Detect which cell encompasses the target text, then output its (x, y) center coordinate. 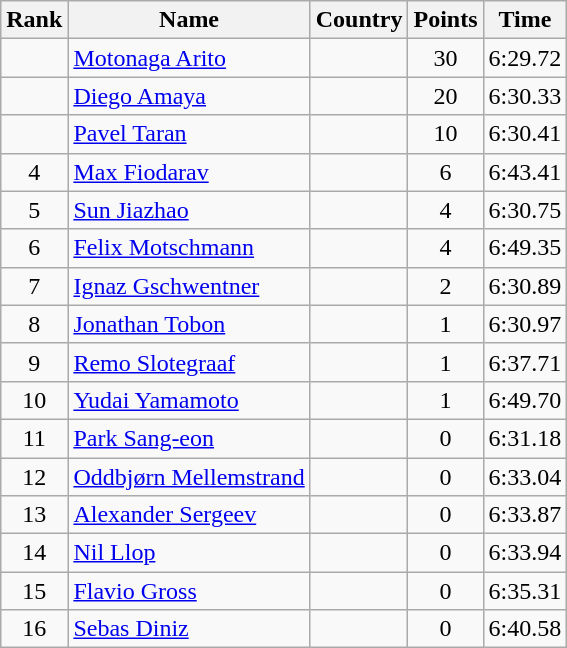
12 (34, 477)
Ignaz Gschwentner (189, 286)
Country (359, 20)
7 (34, 286)
6:33.94 (525, 553)
15 (34, 591)
6:35.31 (525, 591)
5 (34, 210)
Sun Jiazhao (189, 210)
13 (34, 515)
6:33.04 (525, 477)
Flavio Gross (189, 591)
11 (34, 438)
9 (34, 362)
6:33.87 (525, 515)
Max Fiodarav (189, 172)
Yudai Yamamoto (189, 400)
Remo Slotegraaf (189, 362)
20 (446, 96)
6:43.41 (525, 172)
Pavel Taran (189, 134)
Motonaga Arito (189, 58)
6:30.89 (525, 286)
6:31.18 (525, 438)
Nil Llop (189, 553)
8 (34, 324)
6:37.71 (525, 362)
2 (446, 286)
6:29.72 (525, 58)
Sebas Diniz (189, 629)
Felix Motschmann (189, 248)
Name (189, 20)
6:30.75 (525, 210)
6:49.35 (525, 248)
6:40.58 (525, 629)
16 (34, 629)
Time (525, 20)
Oddbjørn Mellemstrand (189, 477)
Park Sang-eon (189, 438)
6:30.97 (525, 324)
30 (446, 58)
6:49.70 (525, 400)
Alexander Sergeev (189, 515)
Diego Amaya (189, 96)
Points (446, 20)
Rank (34, 20)
6:30.33 (525, 96)
14 (34, 553)
Jonathan Tobon (189, 324)
6:30.41 (525, 134)
